Search for the cell housing the specified text and yield its (x, y) center coordinate. 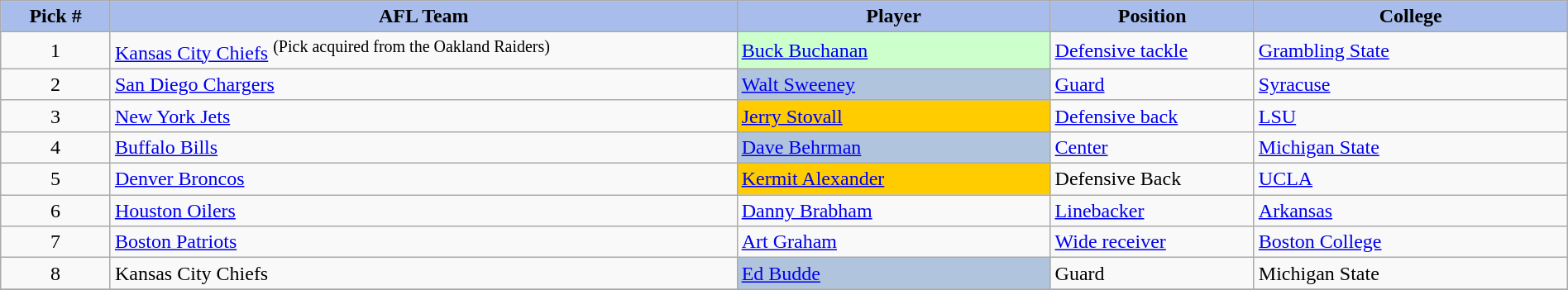
Linebacker (1152, 211)
2 (56, 84)
Walt Sweeney (893, 84)
Ed Budde (893, 273)
Houston Oilers (423, 211)
Wide receiver (1152, 242)
Buffalo Bills (423, 147)
Position (1152, 17)
Denver Broncos (423, 179)
UCLA (1411, 179)
San Diego Chargers (423, 84)
College (1411, 17)
Kansas City Chiefs (Pick acquired from the Oakland Raiders) (423, 51)
Syracuse (1411, 84)
Defensive tackle (1152, 51)
8 (56, 273)
1 (56, 51)
Art Graham (893, 242)
Center (1152, 147)
Player (893, 17)
Arkansas (1411, 211)
Danny Brabham (893, 211)
3 (56, 116)
Boston College (1411, 242)
Defensive back (1152, 116)
Grambling State (1411, 51)
Kansas City Chiefs (423, 273)
Boston Patriots (423, 242)
Defensive Back (1152, 179)
New York Jets (423, 116)
LSU (1411, 116)
Dave Behrman (893, 147)
6 (56, 211)
Kermit Alexander (893, 179)
Pick # (56, 17)
7 (56, 242)
4 (56, 147)
AFL Team (423, 17)
Buck Buchanan (893, 51)
5 (56, 179)
Jerry Stovall (893, 116)
